Search for the cell housing the specified text and yield its (X, Y) center coordinate. 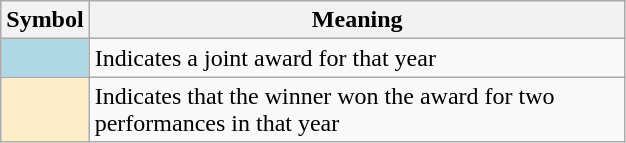
Indicates that the winner won the award for two performances in that year (357, 110)
Meaning (357, 20)
Indicates a joint award for that year (357, 58)
Symbol (45, 20)
